Return [x, y] of the center of cell containing provided text 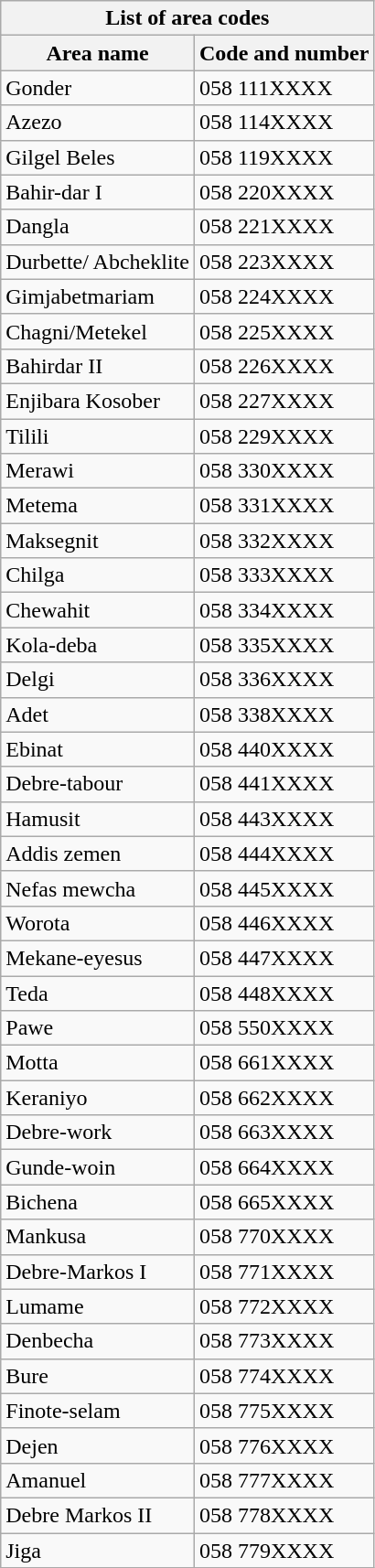
058 338XXXX [284, 714]
Addis zemen [98, 854]
Hamusit [98, 819]
Bichena [98, 1202]
058 447XXXX [284, 958]
Denbecha [98, 1341]
Chewahit [98, 610]
Delgi [98, 680]
058 335XXXX [284, 645]
Motta [98, 1063]
Tilili [98, 436]
058 330XXXX [284, 471]
Debre-Markos I [98, 1272]
058 332XXXX [284, 541]
058 333XXXX [284, 575]
058 663XXXX [284, 1133]
058 772XXXX [284, 1306]
058 441XXXX [284, 784]
058 771XXXX [284, 1272]
058 448XXXX [284, 993]
Dejen [98, 1445]
Worota [98, 923]
Merawi [98, 471]
Enjibara Kosober [98, 401]
058 444XXXX [284, 854]
Chilga [98, 575]
058 779XXXX [284, 1551]
058 445XXXX [284, 888]
058 773XXXX [284, 1341]
List of area codes [187, 18]
Dangla [98, 227]
058 777XXXX [284, 1480]
058 225XXXX [284, 331]
058 221XXXX [284, 227]
Gilgel Beles [98, 157]
058 550XXXX [284, 1028]
Bahir-dar I [98, 192]
Area name [98, 53]
Finote-selam [98, 1411]
Mankusa [98, 1237]
Durbette/ Abcheklite [98, 262]
058 111XXXX [284, 88]
058 119XXXX [284, 157]
058 665XXXX [284, 1202]
058 229XXXX [284, 436]
058 226XXXX [284, 366]
Amanuel [98, 1480]
Adet [98, 714]
Lumame [98, 1306]
Gimjabetmariam [98, 296]
058 440XXXX [284, 749]
058 114XXXX [284, 123]
058 220XXXX [284, 192]
Nefas mewcha [98, 888]
058 224XXXX [284, 296]
058 774XXXX [284, 1376]
Chagni/Metekel [98, 331]
058 227XXXX [284, 401]
Debre-tabour [98, 784]
Maksegnit [98, 541]
058 778XXXX [284, 1515]
058 770XXXX [284, 1237]
058 223XXXX [284, 262]
Jiga [98, 1551]
Ebinat [98, 749]
058 664XXXX [284, 1167]
Azezo [98, 123]
Bure [98, 1376]
058 662XXXX [284, 1098]
Gunde-woin [98, 1167]
058 775XXXX [284, 1411]
058 336XXXX [284, 680]
Code and number [284, 53]
058 334XXXX [284, 610]
Bahirdar II [98, 366]
Keraniyo [98, 1098]
Gonder [98, 88]
058 776XXXX [284, 1445]
058 331XXXX [284, 506]
Metema [98, 506]
058 661XXXX [284, 1063]
Debre Markos II [98, 1515]
Teda [98, 993]
Mekane-eyesus [98, 958]
Debre-work [98, 1133]
Pawe [98, 1028]
058 446XXXX [284, 923]
058 443XXXX [284, 819]
Kola-deba [98, 645]
